Detect which cell encompasses the target text, then output its (x, y) center coordinate. 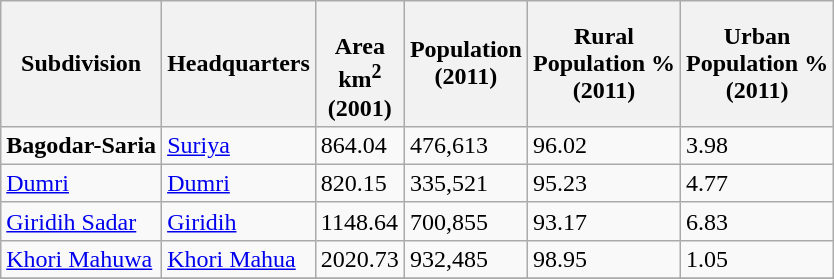
932,485 (466, 259)
93.17 (604, 221)
95.23 (604, 183)
1148.64 (360, 221)
Suriya (239, 145)
Khori Mahuwa (82, 259)
98.95 (604, 259)
1.05 (758, 259)
Population(2011) (466, 64)
335,521 (466, 183)
Urban Population % (2011) (758, 64)
820.15 (360, 183)
96.02 (604, 145)
6.83 (758, 221)
Giridih Sadar (82, 221)
Headquarters (239, 64)
864.04 (360, 145)
Subdivision (82, 64)
Khori Mahua (239, 259)
3.98 (758, 145)
Bagodar-Saria (82, 145)
700,855 (466, 221)
RuralPopulation %(2011) (604, 64)
Giridih (239, 221)
4.77 (758, 183)
476,613 (466, 145)
2020.73 (360, 259)
Areakm2(2001) (360, 64)
